Determine the (x, y) coordinate at the center of the cell enclosing the given text.  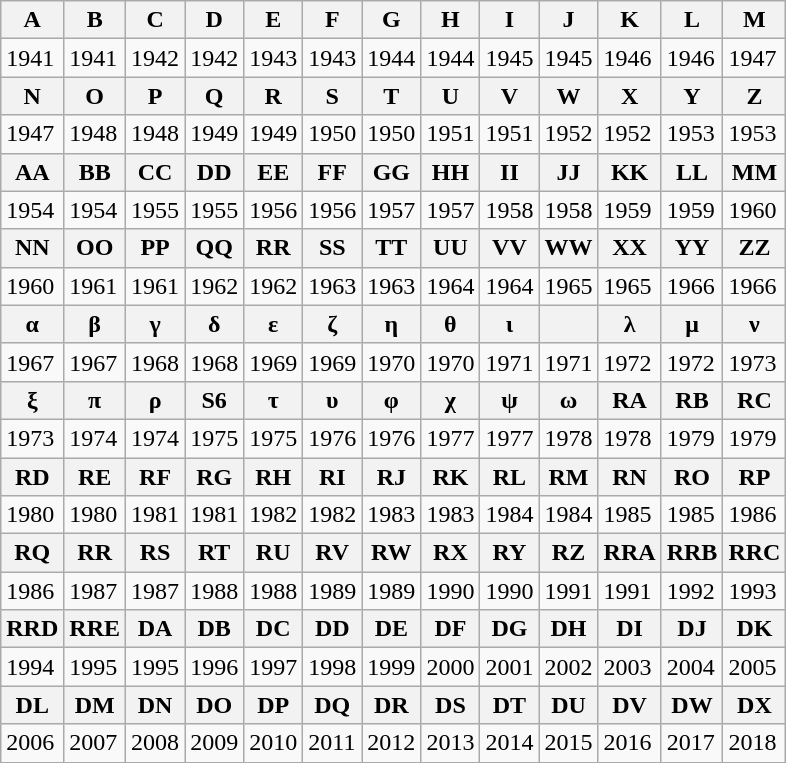
γ (156, 324)
1999 (392, 667)
2003 (630, 667)
RC (754, 400)
O (95, 96)
RV (332, 553)
EE (274, 172)
S (332, 96)
DQ (332, 705)
J (568, 20)
R (274, 96)
1998 (332, 667)
ε (274, 324)
DM (95, 705)
PP (156, 248)
π (95, 400)
2012 (392, 743)
RRE (95, 629)
RP (754, 477)
Z (754, 96)
DR (392, 705)
M (754, 20)
D (214, 20)
2002 (568, 667)
RX (450, 553)
1996 (214, 667)
W (568, 96)
2017 (692, 743)
E (274, 20)
DH (568, 629)
DB (214, 629)
LL (692, 172)
V (510, 96)
DW (692, 705)
B (95, 20)
FF (332, 172)
RI (332, 477)
RE (95, 477)
2015 (568, 743)
2001 (510, 667)
RW (392, 553)
RT (214, 553)
RRD (32, 629)
ζ (332, 324)
1994 (32, 667)
Y (692, 96)
DV (630, 705)
DU (568, 705)
CC (156, 172)
BB (95, 172)
DK (754, 629)
η (392, 324)
AA (32, 172)
L (692, 20)
RA (630, 400)
β (95, 324)
DS (450, 705)
υ (332, 400)
RG (214, 477)
1993 (754, 591)
ν (754, 324)
DX (754, 705)
λ (630, 324)
H (450, 20)
C (156, 20)
DG (510, 629)
N (32, 96)
RN (630, 477)
RRA (630, 553)
TT (392, 248)
OO (95, 248)
I (510, 20)
2013 (450, 743)
DC (274, 629)
DE (392, 629)
2005 (754, 667)
ω (568, 400)
DI (630, 629)
YY (692, 248)
WW (568, 248)
NN (32, 248)
DO (214, 705)
2018 (754, 743)
A (32, 20)
ξ (32, 400)
ρ (156, 400)
RS (156, 553)
U (450, 96)
T (392, 96)
2009 (214, 743)
φ (392, 400)
χ (450, 400)
DF (450, 629)
II (510, 172)
τ (274, 400)
DT (510, 705)
RH (274, 477)
KK (630, 172)
F (332, 20)
JJ (568, 172)
S6 (214, 400)
SS (332, 248)
RO (692, 477)
Q (214, 96)
RY (510, 553)
RZ (568, 553)
RK (450, 477)
2000 (450, 667)
P (156, 96)
X (630, 96)
δ (214, 324)
RRB (692, 553)
2011 (332, 743)
QQ (214, 248)
G (392, 20)
HH (450, 172)
RRC (754, 553)
2014 (510, 743)
MM (754, 172)
2007 (95, 743)
2016 (630, 743)
DJ (692, 629)
ZZ (754, 248)
ψ (510, 400)
RL (510, 477)
RU (274, 553)
RM (568, 477)
2010 (274, 743)
RB (692, 400)
α (32, 324)
K (630, 20)
GG (392, 172)
DP (274, 705)
XX (630, 248)
RD (32, 477)
DA (156, 629)
2006 (32, 743)
2004 (692, 667)
DN (156, 705)
DL (32, 705)
1992 (692, 591)
θ (450, 324)
1997 (274, 667)
2008 (156, 743)
UU (450, 248)
RQ (32, 553)
μ (692, 324)
VV (510, 248)
ι (510, 324)
RJ (392, 477)
RF (156, 477)
